Extract the [X, Y] coordinate from the center of the cell holding the provided text.  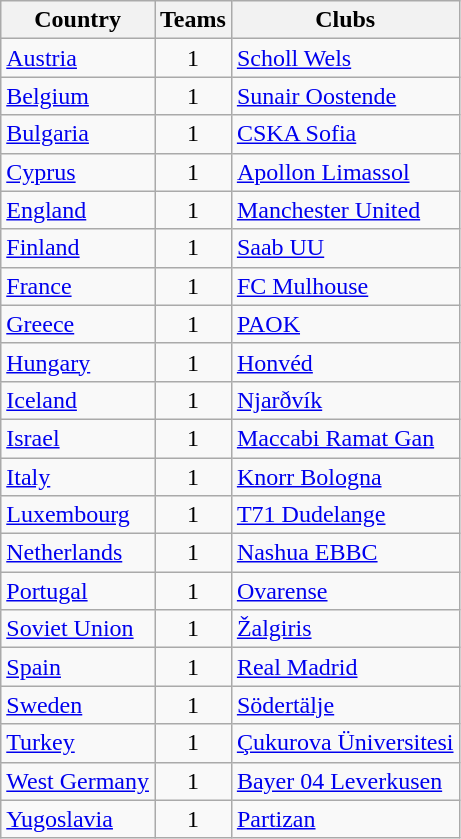
Honvéd [345, 362]
Sweden [78, 705]
Luxembourg [78, 515]
Austria [78, 58]
Bulgaria [78, 134]
Saab UU [345, 248]
T71 Dudelange [345, 515]
West Germany [78, 781]
Clubs [345, 20]
Scholl Wels [345, 58]
Apollon Limassol [345, 172]
Sunair Oostende [345, 96]
CSKA Sofia [345, 134]
Ovarense [345, 591]
Turkey [78, 743]
Portugal [78, 591]
FC Mulhouse [345, 286]
Žalgiris [345, 629]
Çukurova Üniversitesi [345, 743]
Partizan [345, 819]
Yugoslavia [78, 819]
Knorr Bologna [345, 477]
Netherlands [78, 553]
Finland [78, 248]
Greece [78, 324]
Israel [78, 438]
Belgium [78, 96]
Nashua EBBC [345, 553]
Real Madrid [345, 667]
Manchester United [345, 210]
Spain [78, 667]
Södertälje [345, 705]
Cyprus [78, 172]
Soviet Union [78, 629]
Italy [78, 477]
Maccabi Ramat Gan [345, 438]
Iceland [78, 400]
PAOK [345, 324]
Hungary [78, 362]
Teams [192, 20]
Njarðvík [345, 400]
France [78, 286]
Bayer 04 Leverkusen [345, 781]
Country [78, 20]
England [78, 210]
